Capture the cell that displays the provided text and extract its [x, y] central coordinate. 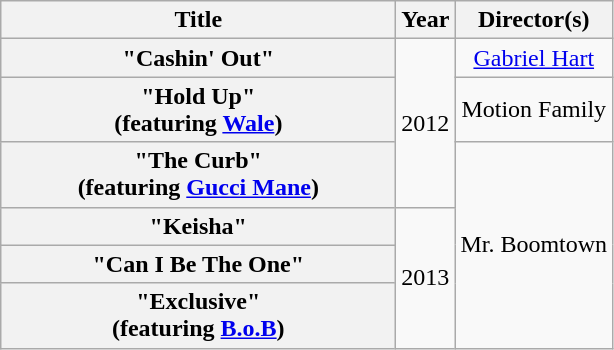
Title [198, 20]
Director(s) [534, 20]
"Cashin' Out" [198, 58]
2012 [426, 123]
"The Curb"(featuring Gucci Mane) [198, 174]
Mr. Boomtown [534, 245]
Year [426, 20]
2013 [426, 278]
Gabriel Hart [534, 58]
Motion Family [534, 110]
"Hold Up"(featuring Wale) [198, 110]
"Exclusive"(featuring B.o.B) [198, 316]
"Keisha" [198, 226]
"Can I Be The One" [198, 264]
